Identify which cell holds the provided text, then report its (x, y) central coordinate. 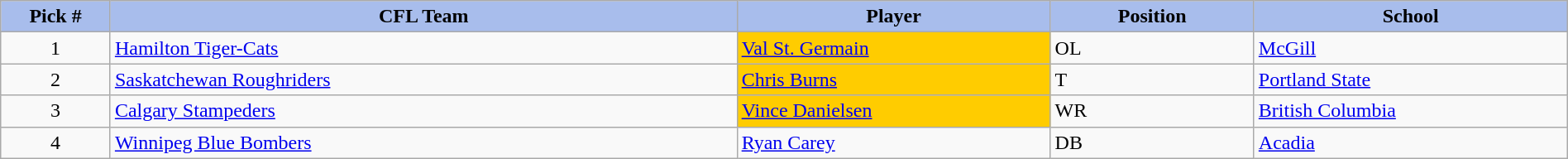
Val St. Germain (893, 48)
WR (1152, 111)
1 (56, 48)
Portland State (1411, 79)
Position (1152, 17)
McGill (1411, 48)
Chris Burns (893, 79)
School (1411, 17)
Hamilton Tiger-Cats (423, 48)
CFL Team (423, 17)
DB (1152, 142)
T (1152, 79)
2 (56, 79)
3 (56, 111)
OL (1152, 48)
Winnipeg Blue Bombers (423, 142)
British Columbia (1411, 111)
Acadia (1411, 142)
Pick # (56, 17)
Player (893, 17)
Saskatchewan Roughriders (423, 79)
Calgary Stampeders (423, 111)
4 (56, 142)
Ryan Carey (893, 142)
Vince Danielsen (893, 111)
